Output the (X, Y) coordinate of the center of the cell containing the given text.  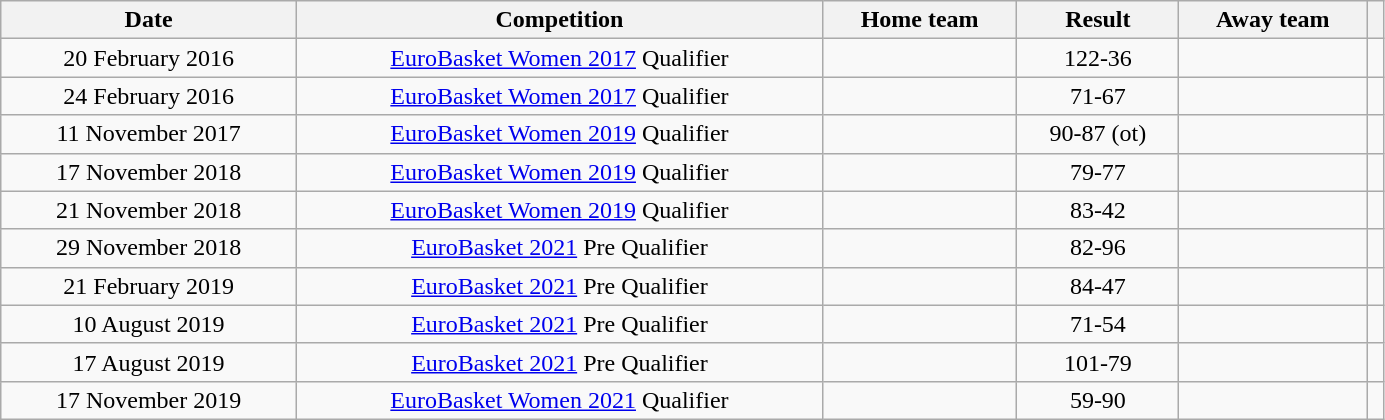
122-36 (1098, 58)
21 November 2018 (149, 210)
59-90 (1098, 400)
Competition (559, 20)
Result (1098, 20)
11 November 2017 (149, 134)
10 August 2019 (149, 324)
29 November 2018 (149, 248)
79-77 (1098, 172)
24 February 2016 (149, 96)
Away team (1273, 20)
84-47 (1098, 286)
17 November 2018 (149, 172)
17 November 2019 (149, 400)
90-87 (ot) (1098, 134)
83-42 (1098, 210)
21 February 2019 (149, 286)
71-67 (1098, 96)
71-54 (1098, 324)
20 February 2016 (149, 58)
Home team (919, 20)
EuroBasket Women 2021 Qualifier (559, 400)
101-79 (1098, 362)
17 August 2019 (149, 362)
Date (149, 20)
82-96 (1098, 248)
